Determine the [X, Y] coordinate at the center of the cell enclosing the given text.  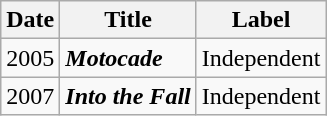
2005 [30, 58]
Motocade [128, 58]
Title [128, 20]
Date [30, 20]
Into the Fall [128, 96]
2007 [30, 96]
Label [261, 20]
